Output the [X, Y] coordinate of the center of the cell containing the given text.  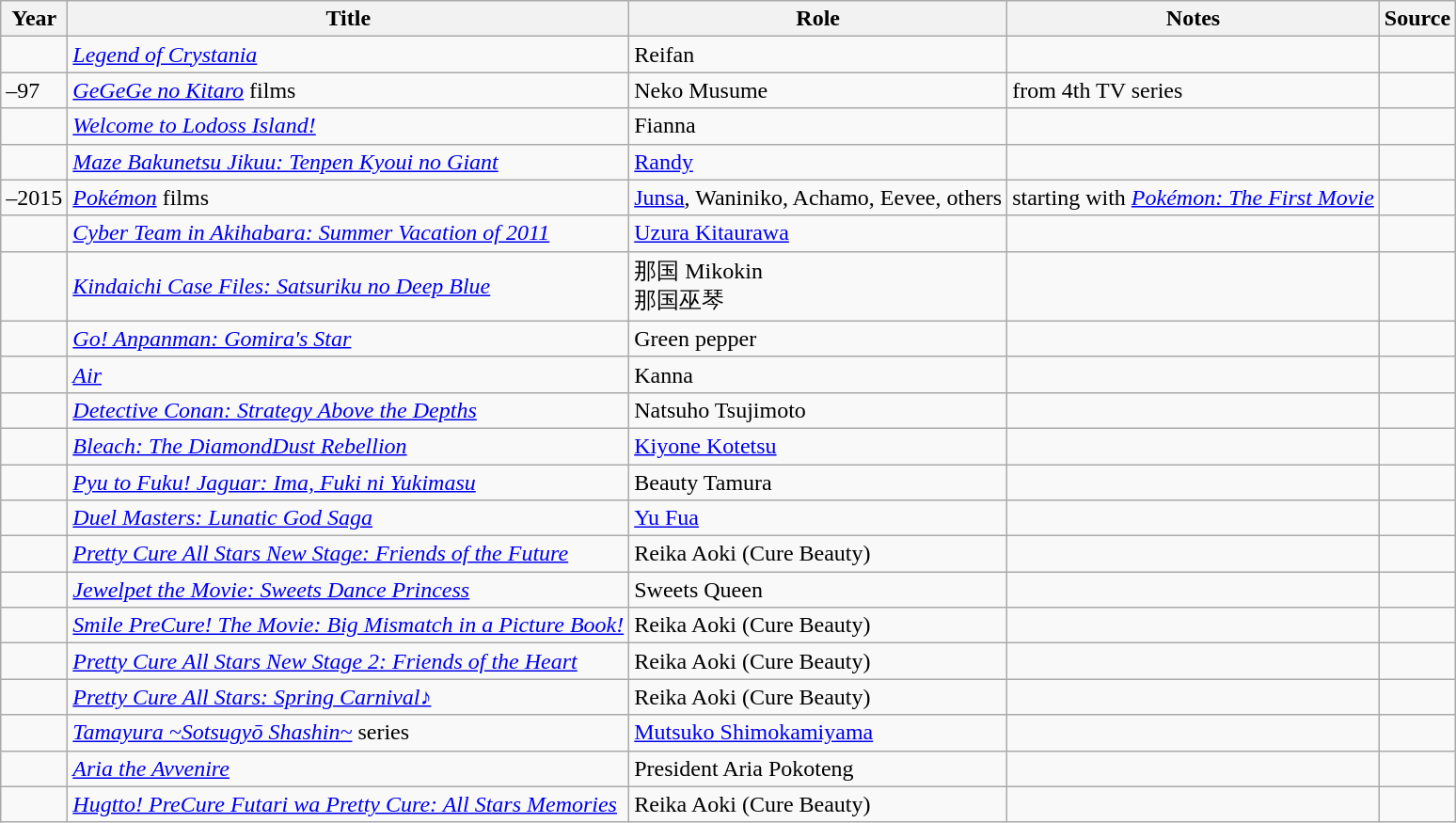
Pokémon films [348, 198]
Source [1416, 19]
Year [34, 19]
Uzura Kitaurawa [818, 233]
Pretty Cure All Stars New Stage 2: Friends of the Heart [348, 661]
Jewelpet the Movie: Sweets Dance Princess [348, 590]
Beauty Tamura [818, 483]
Title [348, 19]
President Aria Pokoteng [818, 768]
Detective Conan: Strategy Above the Depths [348, 410]
Pyu to Fuku! Jaguar: Ima, Fuki ni Yukimasu [348, 483]
Neko Musume [818, 90]
starting with Pokémon: The First Movie [1194, 198]
Cyber Team in Akihabara: Summer Vacation of 2011 [348, 233]
Randy [818, 162]
Aria the Avvenire [348, 768]
Legend of Crystania [348, 55]
Hugtto! PreCure Futari wa Pretty Cure: All Stars Memories [348, 804]
Kanna [818, 374]
Junsa, Waniniko, Achamo, Eevee, others [818, 198]
那国 Mikokin那国巫琴 [818, 286]
Notes [1194, 19]
–97 [34, 90]
Pretty Cure All Stars: Spring Carnival♪ [348, 697]
Fianna [818, 126]
Tamayura ~Sotsugyō Shashin~ series [348, 733]
Reifan [818, 55]
Welcome to Lodoss Island! [348, 126]
Kindaichi Case Files: Satsuriku no Deep Blue [348, 286]
from 4th TV series [1194, 90]
Role [818, 19]
Duel Masters: Lunatic God Saga [348, 518]
Sweets Queen [818, 590]
Go! Anpanman: Gomira's Star [348, 339]
Mutsuko Shimokamiyama [818, 733]
Air [348, 374]
Smile PreCure! The Movie: Big Mismatch in a Picture Book! [348, 625]
Bleach: The DiamondDust Rebellion [348, 446]
Maze Bakunetsu Jikuu: Tenpen Kyoui no Giant [348, 162]
Kiyone Kotetsu [818, 446]
–2015 [34, 198]
Pretty Cure All Stars New Stage: Friends of the Future [348, 554]
Natsuho Tsujimoto [818, 410]
GeGeGe no Kitaro films [348, 90]
Green pepper [818, 339]
Yu Fua [818, 518]
